Output the [x, y] coordinate of the center of the cell containing the given text.  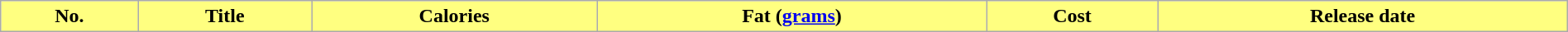
Calories [455, 16]
Release date [1363, 16]
Title [225, 16]
Fat (grams) [792, 16]
Cost [1072, 16]
No. [69, 16]
